Provide the (X, Y) coordinate of the cell's center where the given text is located.  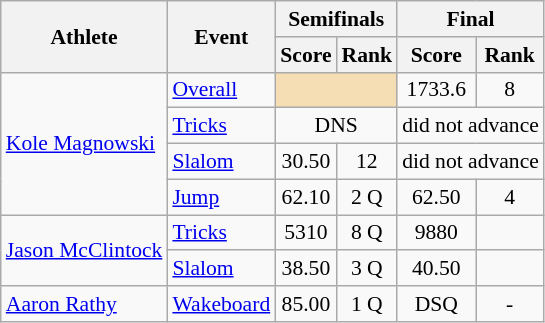
Jason McClintock (84, 250)
2 Q (368, 197)
9880 (436, 233)
Athlete (84, 36)
8 (510, 90)
Wakeboard (221, 304)
1 Q (368, 304)
8 Q (368, 233)
Semifinals (336, 19)
40.50 (436, 269)
4 (510, 197)
Final (470, 19)
- (510, 304)
62.10 (306, 197)
62.50 (436, 197)
Event (221, 36)
38.50 (306, 269)
DSQ (436, 304)
DNS (336, 126)
5310 (306, 233)
Jump (221, 197)
1733.6 (436, 90)
85.00 (306, 304)
3 Q (368, 269)
30.50 (306, 162)
12 (368, 162)
Overall (221, 90)
Aaron Rathy (84, 304)
Kole Magnowski (84, 143)
